Extract the [x, y] coordinate from the center of the cell holding the provided text.  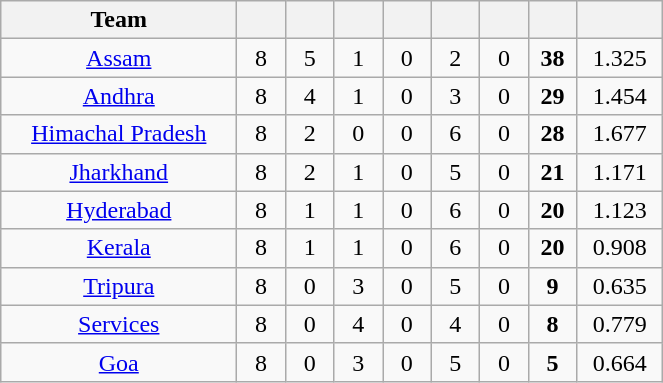
21 [552, 172]
Himachal Pradesh [119, 134]
Team [119, 20]
Andhra [119, 96]
Services [119, 324]
1.325 [620, 58]
Hyderabad [119, 210]
Goa [119, 362]
Tripura [119, 286]
29 [552, 96]
9 [552, 286]
28 [552, 134]
0.635 [620, 286]
1.171 [620, 172]
38 [552, 58]
1.454 [620, 96]
0.664 [620, 362]
1.123 [620, 210]
0.908 [620, 248]
Jharkhand [119, 172]
Assam [119, 58]
0.779 [620, 324]
Kerala [119, 248]
1.677 [620, 134]
